Detect which cell encompasses the target text, then output its [X, Y] center coordinate. 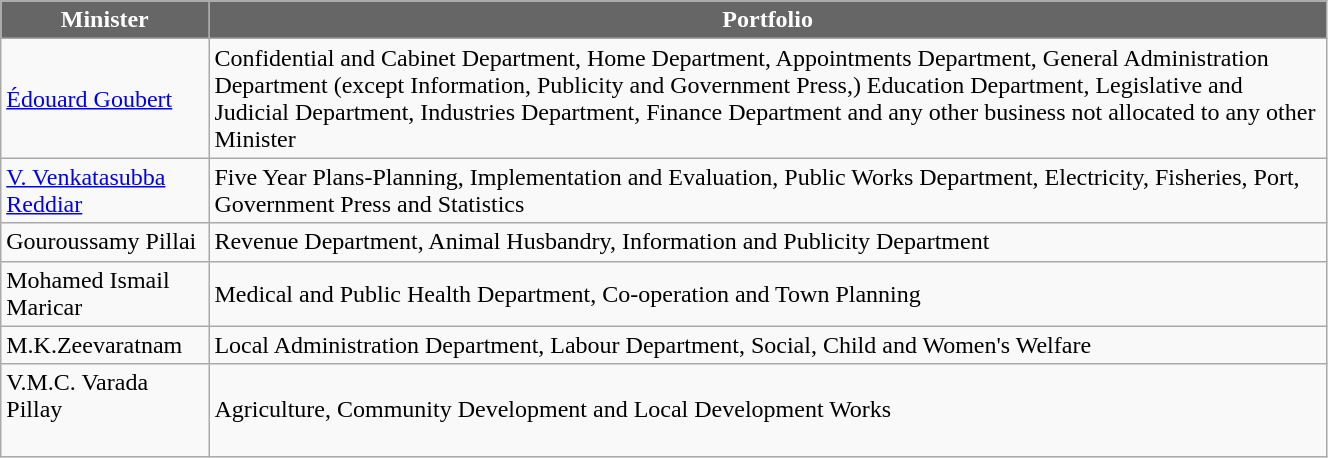
Agriculture, Community Development and Local Development Works [768, 410]
Gouroussamy Pillai [105, 242]
Revenue Department, Animal Husbandry, Information and Publicity Department [768, 242]
Édouard Goubert [105, 98]
Medical and Public Health Department, Co-operation and Town Planning [768, 294]
V. Venkatasubba Reddiar [105, 190]
Portfolio [768, 20]
Mohamed Ismail Maricar [105, 294]
V.M.C. Varada Pillay [105, 410]
M.K.Zeevaratnam [105, 345]
Five Year Plans-Planning, Implementation and Evaluation, Public Works Department, Electricity, Fisheries, Port, Government Press and Statistics [768, 190]
Local Administration Department, Labour Department, Social, Child and Women's Welfare [768, 345]
Minister [105, 20]
